Scan for the cell matching the given text and deliver its [X, Y] coordinate at center. 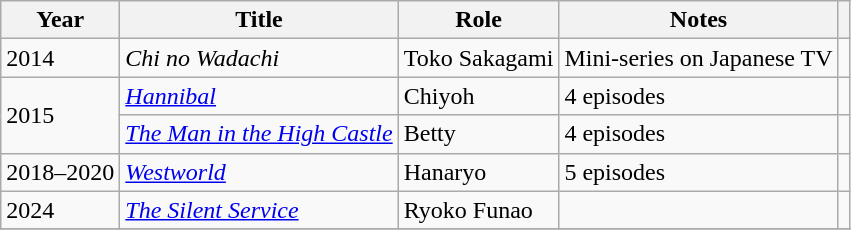
Role [478, 20]
2015 [60, 115]
2024 [60, 210]
Westworld [259, 172]
Year [60, 20]
Chiyoh [478, 96]
Toko Sakagami [478, 58]
Chi no Wadachi [259, 58]
Title [259, 20]
Notes [698, 20]
5 episodes [698, 172]
Betty [478, 134]
2014 [60, 58]
The Man in the High Castle [259, 134]
Hanaryo [478, 172]
The Silent Service [259, 210]
Mini-series on Japanese TV [698, 58]
Hannibal [259, 96]
2018–2020 [60, 172]
Ryoko Funao [478, 210]
